Scan for the cell matching the given text and deliver its (x, y) coordinate at center. 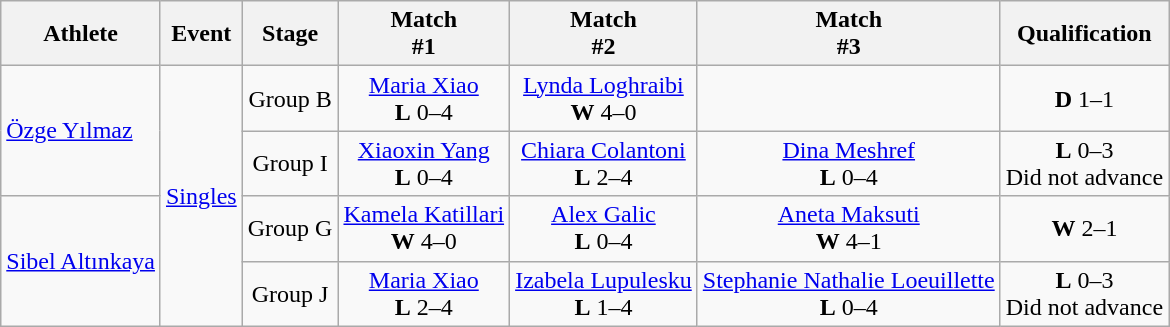
Lynda LoghraibiW 4–0 (604, 98)
Kamela KatillariW 4–0 (424, 228)
Dina MeshrefL 0–4 (848, 164)
Chiara ColantoniL 2–4 (604, 164)
Group I (290, 164)
Stephanie Nathalie LoeuilletteL 0–4 (848, 294)
Alex GalicL 0–4 (604, 228)
Sibel Altınkaya (81, 261)
Maria XiaoL 0–4 (424, 98)
Match#1 (424, 34)
Qualification (1084, 34)
Athlete (81, 34)
D 1–1 (1084, 98)
Özge Yılmaz (81, 131)
Event (201, 34)
W 2–1 (1084, 228)
Group B (290, 98)
Maria XiaoL 2–4 (424, 294)
Izabela LupuleskuL 1–4 (604, 294)
Match#3 (848, 34)
Group G (290, 228)
Singles (201, 196)
Stage (290, 34)
Aneta MaksutiW 4–1 (848, 228)
Match#2 (604, 34)
Group J (290, 294)
Xiaoxin YangL 0–4 (424, 164)
